From the cell containing the given text, extract its center point as [X, Y] coordinate. 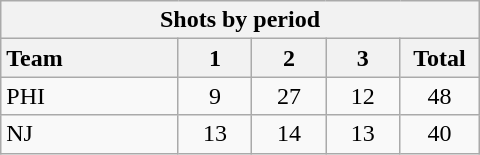
40 [440, 134]
PHI [90, 96]
2 [289, 58]
Total [440, 58]
Shots by period [240, 20]
48 [440, 96]
3 [363, 58]
1 [215, 58]
Team [90, 58]
14 [289, 134]
9 [215, 96]
12 [363, 96]
NJ [90, 134]
27 [289, 96]
